Find where the given text appears and provide that cell's center as [x, y] coordinate. 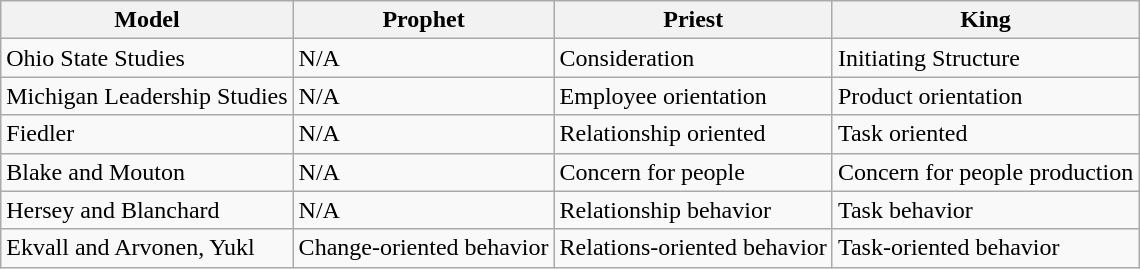
Blake and Mouton [147, 172]
Prophet [424, 20]
Model [147, 20]
Consideration [693, 58]
Fiedler [147, 134]
Concern for people [693, 172]
Task behavior [985, 210]
Priest [693, 20]
Task oriented [985, 134]
Ekvall and Arvonen, Yukl [147, 248]
Employee orientation [693, 96]
Initiating Structure [985, 58]
Product orientation [985, 96]
Relationship oriented [693, 134]
King [985, 20]
Relationship behavior [693, 210]
Relations-oriented behavior [693, 248]
Concern for people production [985, 172]
Michigan Leadership Studies [147, 96]
Change-oriented behavior [424, 248]
Hersey and Blanchard [147, 210]
Task-oriented behavior [985, 248]
Ohio State Studies [147, 58]
